Output the [X, Y] coordinate of the center of the cell containing the given text.  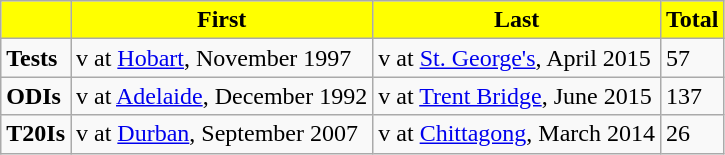
57 [692, 58]
v at Adelaide, December 1992 [221, 96]
T20Is [36, 134]
ODIs [36, 96]
Last [517, 20]
v at Durban, September 2007 [221, 134]
26 [692, 134]
137 [692, 96]
Tests [36, 58]
v at St. George's, April 2015 [517, 58]
v at Hobart, November 1997 [221, 58]
v at Trent Bridge, June 2015 [517, 96]
Total [692, 20]
First [221, 20]
v at Chittagong, March 2014 [517, 134]
